Scan for the cell matching the given text and deliver its (x, y) coordinate at center. 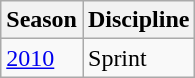
Discipline (138, 20)
2010 (42, 58)
Sprint (138, 58)
Season (42, 20)
